Extract the (X, Y) coordinate from the center of the cell holding the provided text.  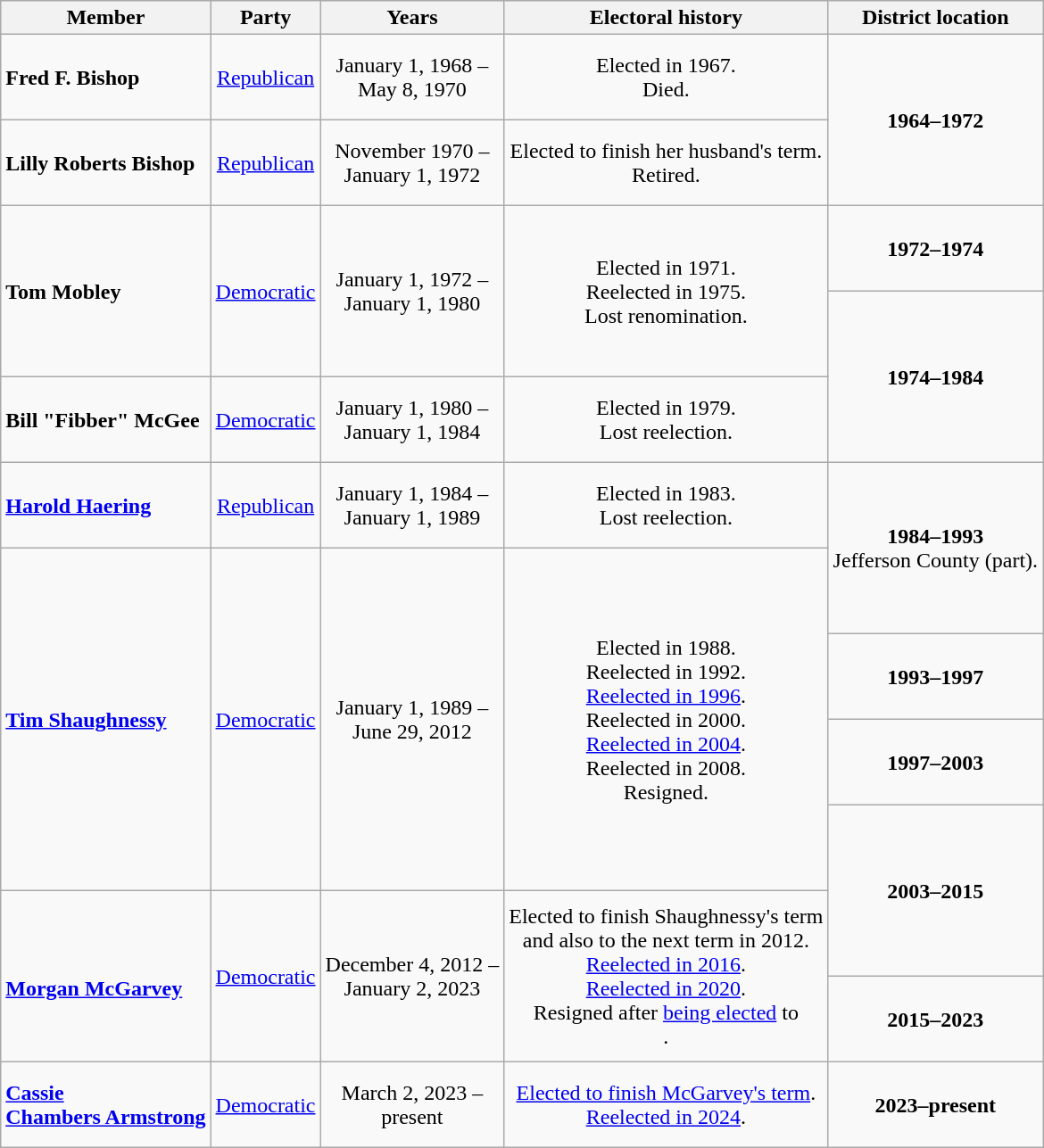
2003–2015 (935, 891)
1964–1972 (935, 120)
1974–1984 (935, 377)
Elected in 1979.Lost reelection. (666, 420)
1984–1993Jefferson County (part). (935, 549)
Lilly Roberts Bishop (105, 163)
January 1, 1968 –May 8, 1970 (412, 78)
November 1970 –January 1, 1972 (412, 163)
Elected in 1983.Lost reelection. (666, 506)
Bill "Fibber" McGee (105, 420)
Years (412, 18)
Elected in 1988.Reelected in 1992.Reelected in 1996.Reelected in 2000.Reelected in 2004.Reelected in 2008.Resigned. (666, 720)
Elected to finish her husband's term.Retired. (666, 163)
January 1, 1980 –January 1, 1984 (412, 420)
January 1, 1984 –January 1, 1989 (412, 506)
Fred F. Bishop (105, 78)
CassieChambers Armstrong (105, 1105)
Electoral history (666, 18)
Party (266, 18)
1997–2003 (935, 763)
Member (105, 18)
Tim Shaughnessy (105, 720)
1993–1997 (935, 677)
Harold Haering (105, 506)
Elected to finish Shaughnessy's termand also to the next term in 2012.Reelected in 2016.Reelected in 2020.Resigned after being elected to. (666, 977)
2023–present (935, 1105)
Morgan McGarvey (105, 977)
Elected in 1971.Reelected in 1975.Lost renomination. (666, 292)
January 1, 1989 –June 29, 2012 (412, 720)
March 2, 2023 –present (412, 1105)
District location (935, 18)
1972–1974 (935, 249)
Elected to finish McGarvey's term.Reelected in 2024. (666, 1105)
December 4, 2012 –January 2, 2023 (412, 977)
Elected in 1967.Died. (666, 78)
Tom Mobley (105, 292)
2015–2023 (935, 1020)
January 1, 1972 –January 1, 1980 (412, 292)
